Return the (X, Y) coordinate for the center point of the cell that contains the specified text.  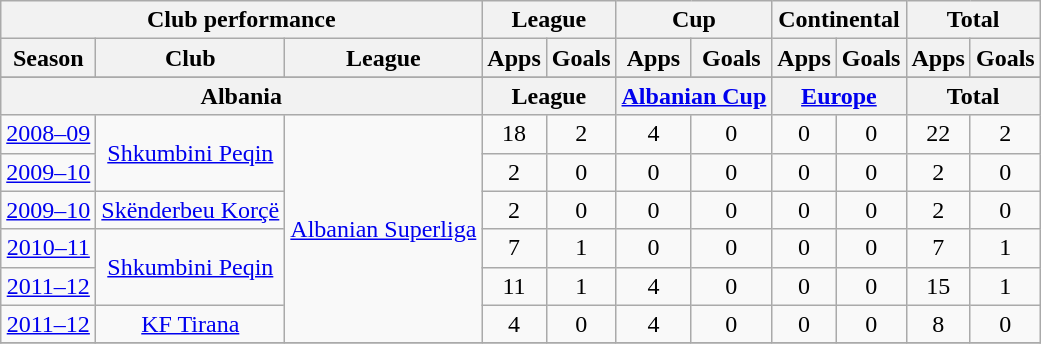
2010–11 (48, 248)
Albania (242, 96)
Albanian Cup (694, 96)
11 (514, 286)
KF Tirana (190, 324)
Skënderbeu Korçë (190, 210)
Club (190, 58)
Season (48, 58)
Cup (694, 20)
2008–09 (48, 134)
15 (938, 286)
Europe (839, 96)
22 (938, 134)
18 (514, 134)
Continental (839, 20)
Albanian Superliga (384, 229)
8 (938, 324)
Club performance (242, 20)
